Provide the (x, y) coordinate of the cell's center where the given text is located.  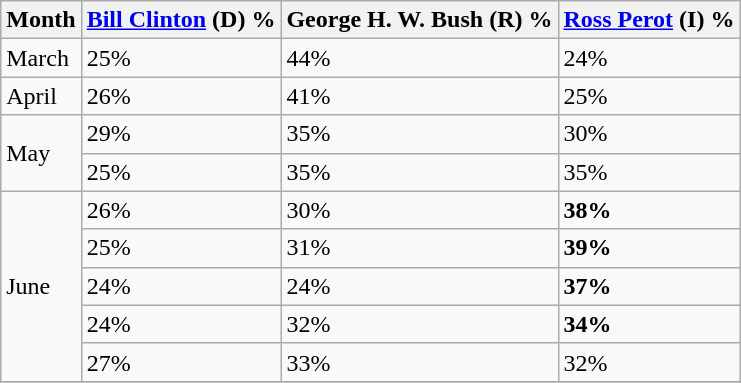
Month (41, 20)
38% (649, 210)
March (41, 58)
44% (420, 58)
39% (649, 248)
Ross Perot (I) % (649, 20)
George H. W. Bush (R) % (420, 20)
31% (420, 248)
27% (181, 362)
29% (181, 134)
33% (420, 362)
41% (420, 96)
34% (649, 324)
37% (649, 286)
May (41, 153)
April (41, 96)
Bill Clinton (D) % (181, 20)
June (41, 286)
